Search for the cell housing the specified text and yield its (X, Y) center coordinate. 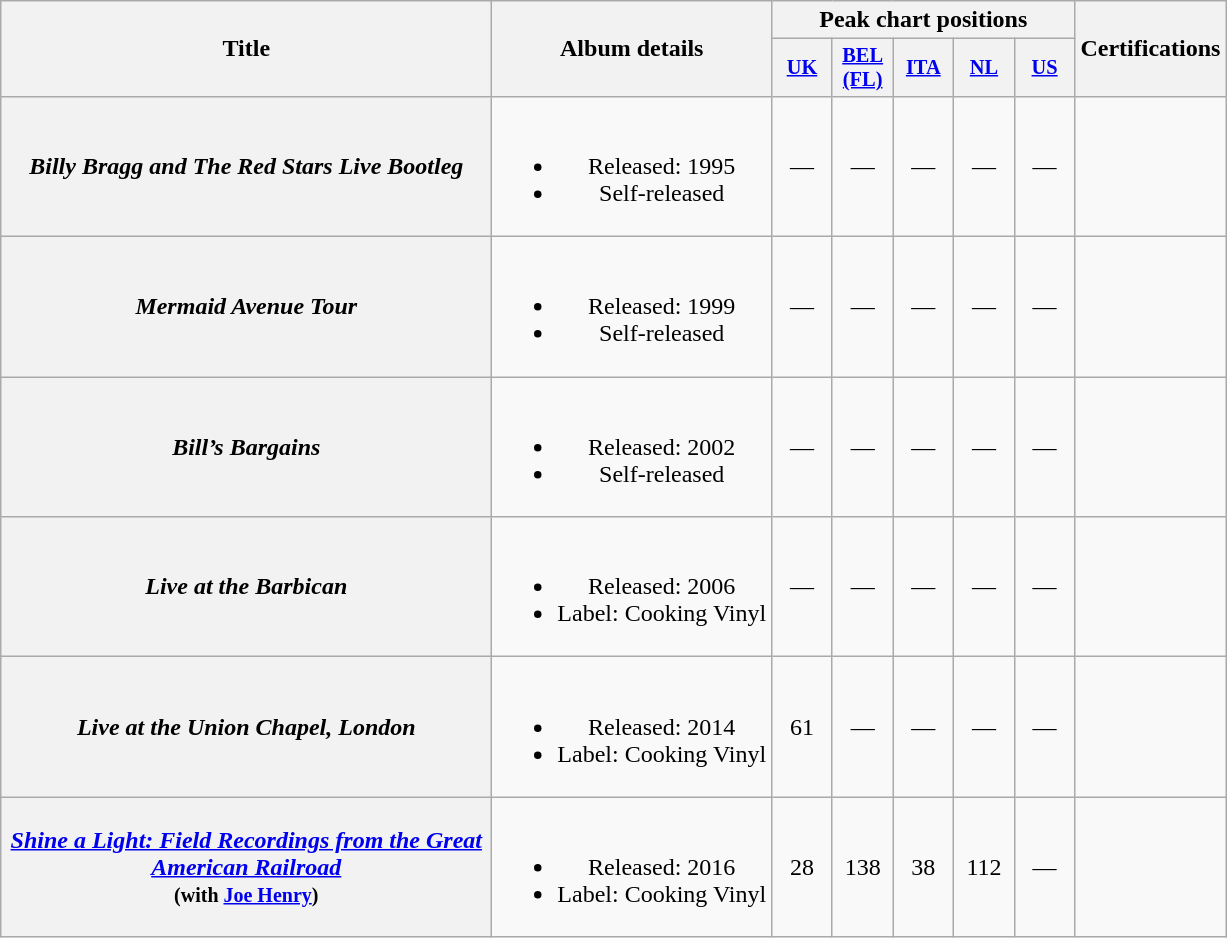
Released: 1999Self-released (632, 307)
Released: 2016Label: Cooking Vinyl (632, 867)
Peak chart positions (924, 20)
NL (984, 68)
Live at the Union Chapel, London (246, 727)
BEL(FL) (862, 68)
UK (802, 68)
Live at the Barbican (246, 587)
Released: 2006Label: Cooking Vinyl (632, 587)
US (1044, 68)
Released: 2014Label: Cooking Vinyl (632, 727)
Shine a Light: Field Recordings from the Great American Railroad(with Joe Henry) (246, 867)
ITA (924, 68)
Album details (632, 49)
38 (924, 867)
Released: 1995Self-released (632, 166)
28 (802, 867)
61 (802, 727)
Mermaid Avenue Tour (246, 307)
Bill’s Bargains (246, 447)
Title (246, 49)
138 (862, 867)
112 (984, 867)
Billy Bragg and The Red Stars Live Bootleg (246, 166)
Certifications (1150, 49)
Released: 2002Self-released (632, 447)
